Identify which cell holds the provided text, then report its [x, y] central coordinate. 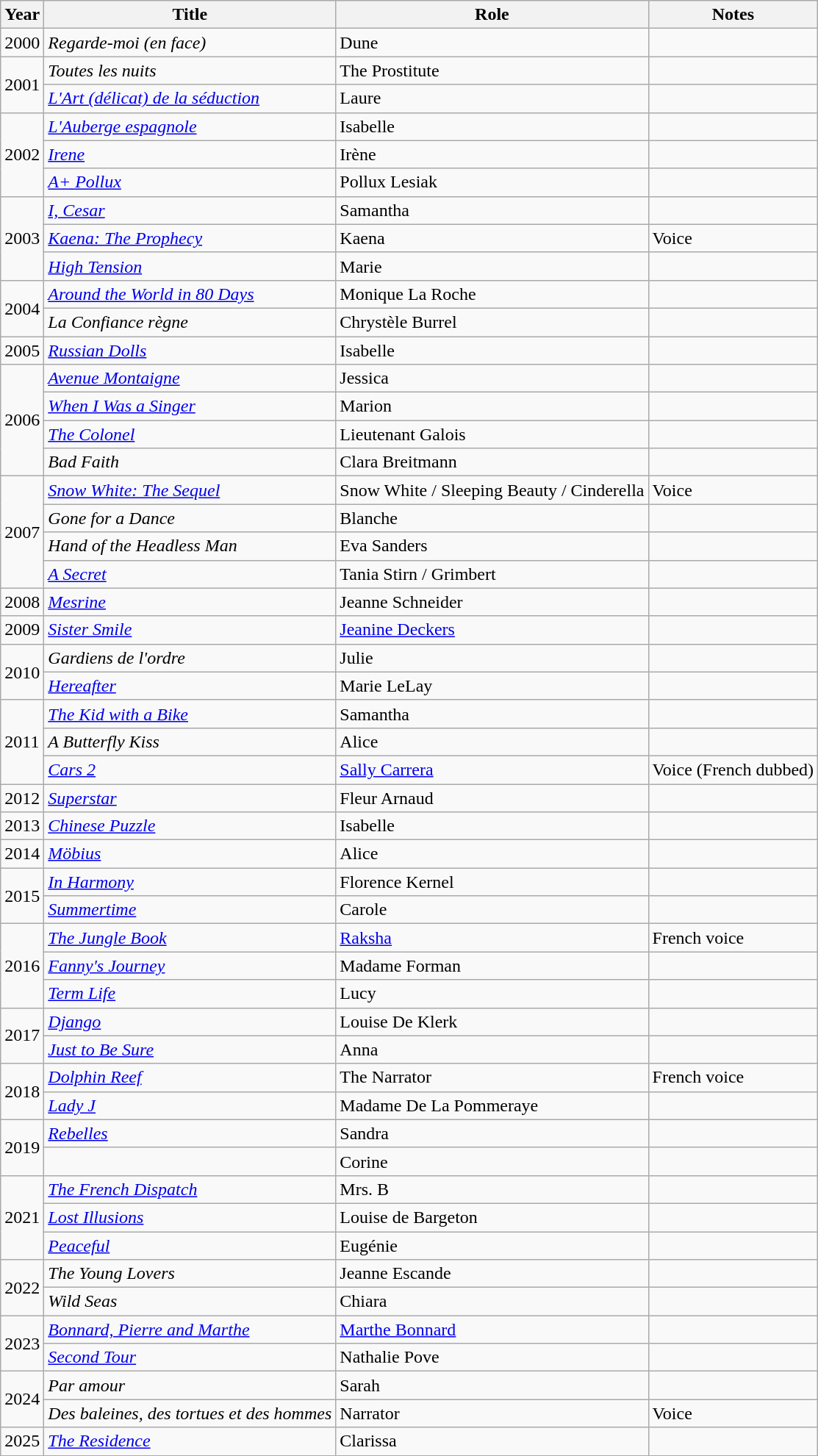
Marie [492, 266]
2024 [22, 1399]
2013 [22, 826]
Irène [492, 154]
Gone for a Dance [190, 518]
When I Was a Singer [190, 406]
Hand of the Headless Man [190, 546]
2005 [22, 351]
High Tension [190, 266]
Jeanne Escande [492, 1274]
Voice (French dubbed) [733, 770]
Kaena: The Prophecy [190, 238]
Term Life [190, 994]
Fleur Arnaud [492, 797]
Fanny's Journey [190, 966]
Snow White: The Sequel [190, 490]
Wild Seas [190, 1302]
Avenue Montaigne [190, 379]
The Kid with a Bike [190, 714]
2014 [22, 854]
Gardiens de l'ordre [190, 658]
Kaena [492, 238]
Monique La Roche [492, 294]
2008 [22, 602]
Blanche [492, 518]
Des baleines, des tortues et des hommes [190, 1413]
Regarde-moi (en face) [190, 43]
Role [492, 15]
Summertime [190, 910]
2012 [22, 797]
Sister Smile [190, 630]
Second Tour [190, 1358]
2019 [22, 1147]
Toutes les nuits [190, 71]
Louise de Bargeton [492, 1217]
Narrator [492, 1413]
The Young Lovers [190, 1274]
Just to Be Sure [190, 1050]
Clarissa [492, 1441]
Lost Illusions [190, 1217]
Rebelles [190, 1133]
Madame De La Pommeraye [492, 1105]
The Jungle Book [190, 938]
Pollux Lesiak [492, 182]
Nathalie Pove [492, 1358]
Mrs. B [492, 1189]
The Prostitute [492, 71]
The Residence [190, 1441]
2000 [22, 43]
Raksha [492, 938]
2021 [22, 1217]
Django [190, 1022]
Year [22, 15]
Chinese Puzzle [190, 826]
2002 [22, 154]
A Secret [190, 574]
Around the World in 80 Days [190, 294]
2001 [22, 85]
Hereafter [190, 686]
2010 [22, 672]
2009 [22, 630]
Superstar [190, 797]
Möbius [190, 854]
A Butterfly Kiss [190, 742]
I, Cesar [190, 210]
Jeanine Deckers [492, 630]
Tania Stirn / Grimbert [492, 574]
Sarah [492, 1385]
Mesrine [190, 602]
L'Art (délicat) de la séduction [190, 98]
Madame Forman [492, 966]
Chiara [492, 1302]
Chrystèle Burrel [492, 322]
Lady J [190, 1105]
Jeanne Schneider [492, 602]
The Colonel [190, 434]
Lieutenant Galois [492, 434]
Louise De Klerk [492, 1022]
2017 [22, 1036]
La Confiance règne [190, 322]
2022 [22, 1288]
2003 [22, 238]
The Narrator [492, 1077]
Marie LeLay [492, 686]
Jessica [492, 379]
The French Dispatch [190, 1189]
Irene [190, 154]
2025 [22, 1441]
Dolphin Reef [190, 1077]
2004 [22, 308]
Marion [492, 406]
Par amour [190, 1385]
Carole [492, 910]
Clara Breitmann [492, 462]
2015 [22, 896]
Florence Kernel [492, 882]
Marthe Bonnard [492, 1330]
L'Auberge espagnole [190, 126]
A+ Pollux [190, 182]
Laure [492, 98]
2016 [22, 966]
Bonnard, Pierre and Marthe [190, 1330]
Notes [733, 15]
Dune [492, 43]
2006 [22, 420]
Julie [492, 658]
2011 [22, 742]
Russian Dolls [190, 351]
Peaceful [190, 1246]
Snow White / Sleeping Beauty / Cinderella [492, 490]
Title [190, 15]
Eva Sanders [492, 546]
2023 [22, 1344]
Lucy [492, 994]
Anna [492, 1050]
Bad Faith [190, 462]
Corine [492, 1161]
Sandra [492, 1133]
Sally Carrera [492, 770]
2007 [22, 532]
In Harmony [190, 882]
Eugénie [492, 1246]
2018 [22, 1091]
Cars 2 [190, 770]
